Determine the [x, y] coordinate at the center of the cell enclosing the given text.  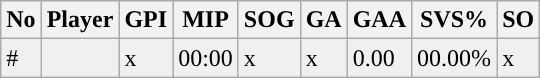
Player [80, 20]
No [21, 20]
00:00 [206, 58]
GPI [146, 20]
SVS% [454, 20]
00.00% [454, 58]
GAA [379, 20]
SOG [269, 20]
0.00 [379, 58]
SO [518, 20]
# [21, 58]
MIP [206, 20]
GA [324, 20]
